Determine the [x, y] coordinate at the center of the cell enclosing the given text.  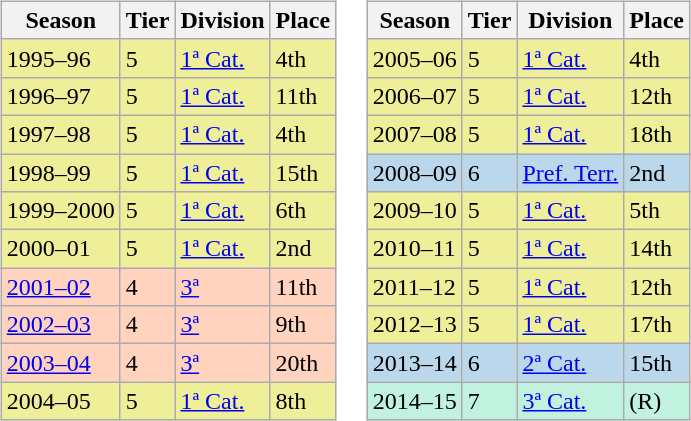
14th [657, 249]
(R) [657, 401]
2012–13 [414, 325]
2005–06 [414, 58]
17th [657, 325]
2000–01 [60, 249]
2013–14 [414, 363]
2014–15 [414, 401]
1996–97 [60, 96]
6th [303, 211]
1998–99 [60, 173]
2007–08 [414, 134]
Pref. Terr. [570, 173]
2008–09 [414, 173]
18th [657, 134]
2009–10 [414, 211]
20th [303, 363]
1997–98 [60, 134]
8th [303, 401]
2006–07 [414, 96]
2ª Cat. [570, 363]
1995–96 [60, 58]
2010–11 [414, 249]
2011–12 [414, 287]
1999–2000 [60, 211]
3ª Cat. [570, 401]
9th [303, 325]
7 [490, 401]
2003–04 [60, 363]
2002–03 [60, 325]
5th [657, 211]
2004–05 [60, 401]
2001–02 [60, 287]
